Scan for the cell matching the given text and deliver its (X, Y) coordinate at center. 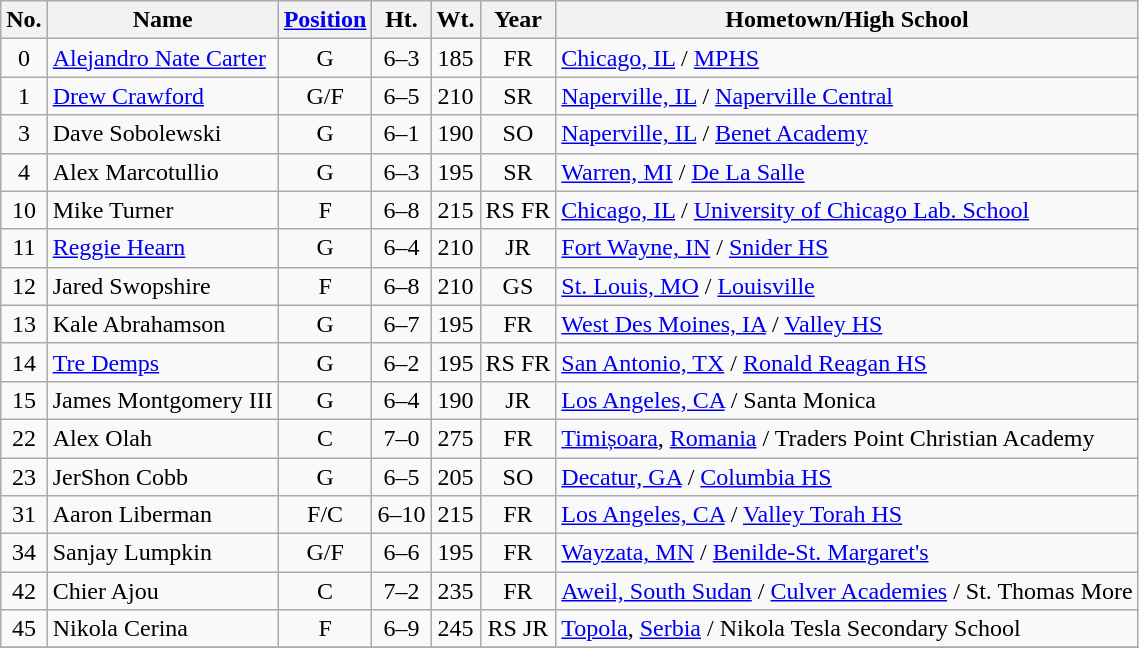
22 (24, 438)
Wt. (456, 20)
James Montgomery III (162, 400)
Los Angeles, CA / Santa Monica (847, 400)
15 (24, 400)
Name (162, 20)
Position (325, 20)
RS JR (518, 629)
West Des Moines, IA / Valley HS (847, 324)
JerShon Cobb (162, 477)
12 (24, 286)
45 (24, 629)
6–6 (402, 553)
Timișoara, Romania / Traders Point Christian Academy (847, 438)
Chicago, IL / University of Chicago Lab. School (847, 210)
Alejandro Nate Carter (162, 58)
Alex Olah (162, 438)
Nikola Cerina (162, 629)
Alex Marcotullio (162, 172)
No. (24, 20)
7–0 (402, 438)
235 (456, 591)
San Antonio, TX / Ronald Reagan HS (847, 362)
6–9 (402, 629)
7–2 (402, 591)
Naperville, IL / Naperville Central (847, 96)
Year (518, 20)
Drew Crawford (162, 96)
Aaron Liberman (162, 515)
42 (24, 591)
11 (24, 248)
3 (24, 134)
Reggie Hearn (162, 248)
0 (24, 58)
Jared Swopshire (162, 286)
1 (24, 96)
14 (24, 362)
10 (24, 210)
6–10 (402, 515)
4 (24, 172)
F/C (325, 515)
6–7 (402, 324)
Chier Ajou (162, 591)
Fort Wayne, IN / Snider HS (847, 248)
31 (24, 515)
275 (456, 438)
Topola, Serbia / Nikola Tesla Secondary School (847, 629)
St. Louis, MO / Louisville (847, 286)
Wayzata, MN / Benilde-St. Margaret's (847, 553)
23 (24, 477)
Aweil, South Sudan / Culver Academies / St. Thomas More (847, 591)
13 (24, 324)
Mike Turner (162, 210)
185 (456, 58)
6–2 (402, 362)
Decatur, GA / Columbia HS (847, 477)
6–1 (402, 134)
Kale Abrahamson (162, 324)
34 (24, 553)
Chicago, IL / MPHS (847, 58)
Los Angeles, CA / Valley Torah HS (847, 515)
Warren, MI / De La Salle (847, 172)
Sanjay Lumpkin (162, 553)
245 (456, 629)
Ht. (402, 20)
Hometown/High School (847, 20)
Dave Sobolewski (162, 134)
Naperville, IL / Benet Academy (847, 134)
GS (518, 286)
205 (456, 477)
Tre Demps (162, 362)
